Locate the cell with the specified text and output its (X, Y) center coordinate. 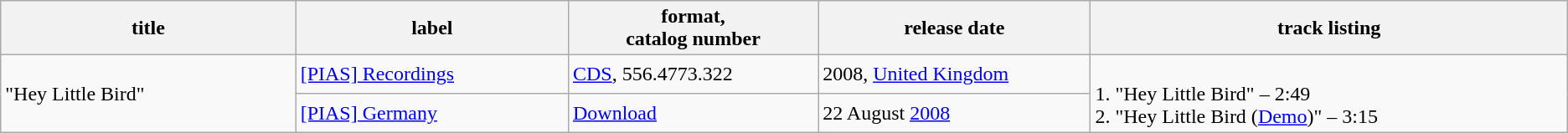
1. "Hey Little Bird" – 2:492. "Hey Little Bird (Demo)" – 3:15 (1328, 94)
"Hey Little Bird" (148, 94)
Download (693, 113)
CDS, 556.4773.322 (693, 74)
[PIAS] Germany (432, 113)
track listing (1328, 28)
format,catalog number (693, 28)
release date (955, 28)
22 August 2008 (955, 113)
label (432, 28)
[PIAS] Recordings (432, 74)
2008, United Kingdom (955, 74)
title (148, 28)
